For the text-containing cell, return its midpoint in [x, y] coordinate format. 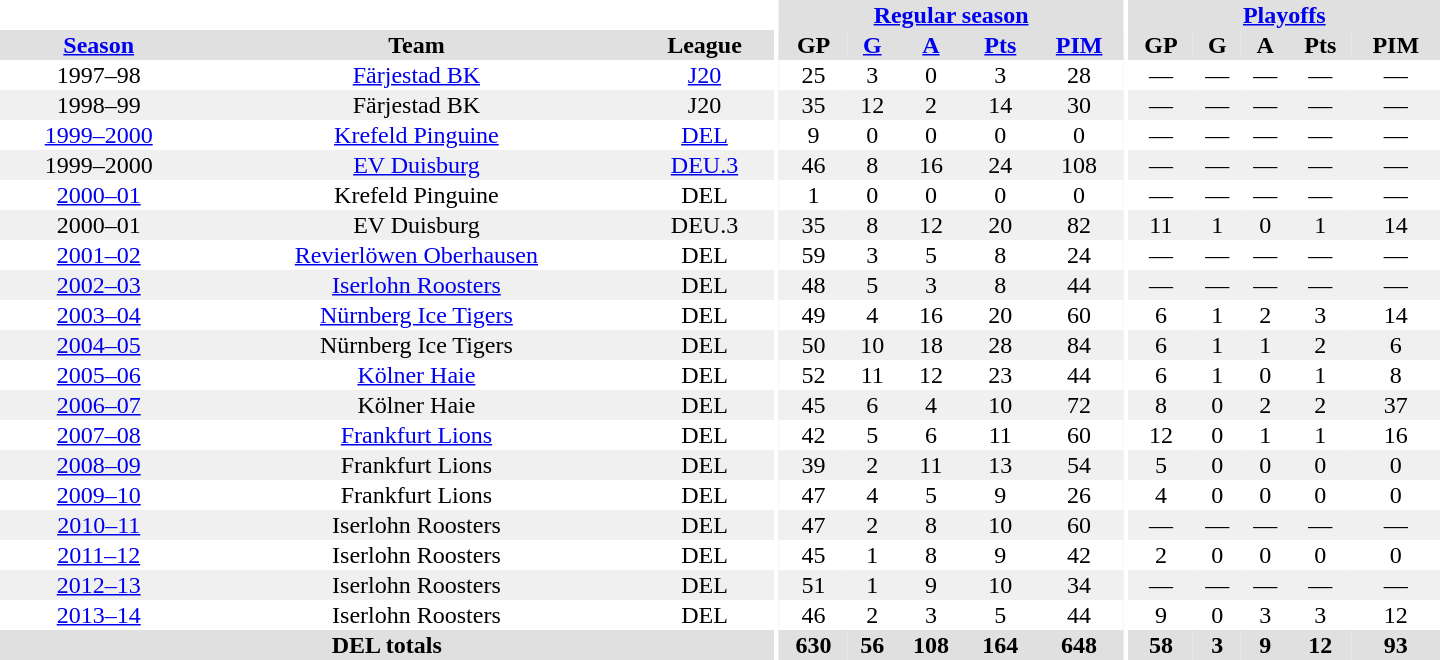
30 [1079, 105]
82 [1079, 225]
58 [1162, 645]
84 [1079, 345]
2008–09 [98, 465]
2001–02 [98, 255]
54 [1079, 465]
2006–07 [98, 405]
34 [1079, 585]
Team [416, 45]
56 [872, 645]
39 [814, 465]
51 [814, 585]
2012–13 [98, 585]
25 [814, 75]
2004–05 [98, 345]
2002–03 [98, 285]
2003–04 [98, 315]
Regular season [951, 15]
648 [1079, 645]
2010–11 [98, 525]
2009–10 [98, 495]
18 [930, 345]
Season [98, 45]
2005–06 [98, 375]
37 [1396, 405]
2013–14 [98, 615]
1997–98 [98, 75]
2011–12 [98, 555]
23 [1000, 375]
26 [1079, 495]
Playoffs [1284, 15]
2007–08 [98, 435]
13 [1000, 465]
93 [1396, 645]
52 [814, 375]
49 [814, 315]
League [704, 45]
1998–99 [98, 105]
50 [814, 345]
48 [814, 285]
164 [1000, 645]
Revierlöwen Oberhausen [416, 255]
DEL totals [387, 645]
59 [814, 255]
72 [1079, 405]
630 [814, 645]
